Locate the cell with the specified text and output its [X, Y] center coordinate. 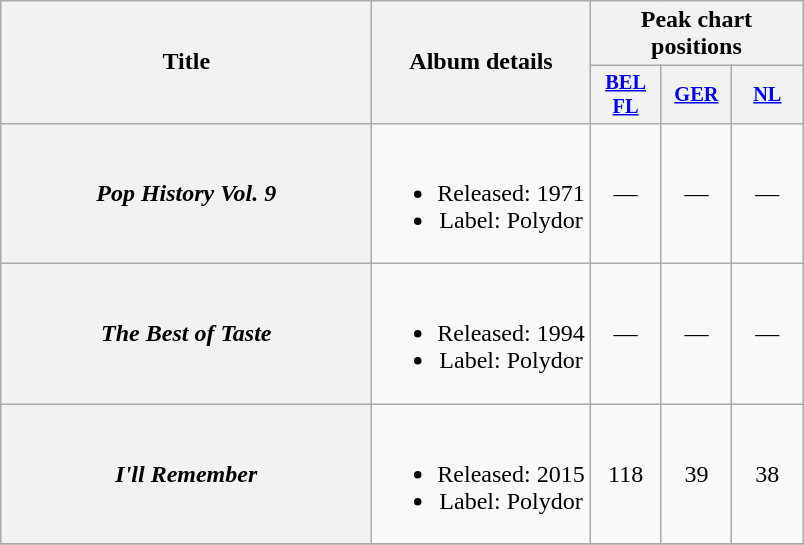
GER [696, 95]
NL [768, 95]
Pop History Vol. 9 [186, 193]
I'll Remember [186, 474]
Title [186, 62]
Released: 2015Label: Polydor [481, 474]
38 [768, 474]
Album details [481, 62]
The Best of Taste [186, 334]
Peak chart positions [696, 34]
118 [626, 474]
39 [696, 474]
BELFL [626, 95]
Released: 1994Label: Polydor [481, 334]
Released: 1971Label: Polydor [481, 193]
